Pinpoint the cell where the given text exists, returning its [x, y] midpoint coordinate. 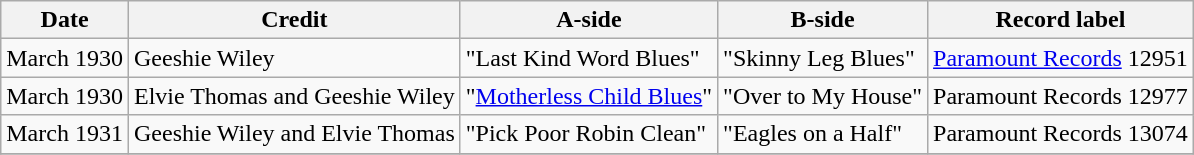
"Over to My House" [823, 96]
Elvie Thomas and Geeshie Wiley [294, 96]
"Motherless Child Blues" [588, 96]
March 1931 [65, 134]
"Last Kind Word Blues" [588, 58]
Geeshie Wiley and Elvie Thomas [294, 134]
"Eagles on a Half" [823, 134]
Date [65, 20]
Paramount Records 13074 [1061, 134]
"Skinny Leg Blues" [823, 58]
Geeshie Wiley [294, 58]
B-side [823, 20]
A-side [588, 20]
Paramount Records 12951 [1061, 58]
Record label [1061, 20]
Paramount Records 12977 [1061, 96]
"Pick Poor Robin Clean" [588, 134]
Credit [294, 20]
